From the cell containing the given text, extract its center point as [X, Y] coordinate. 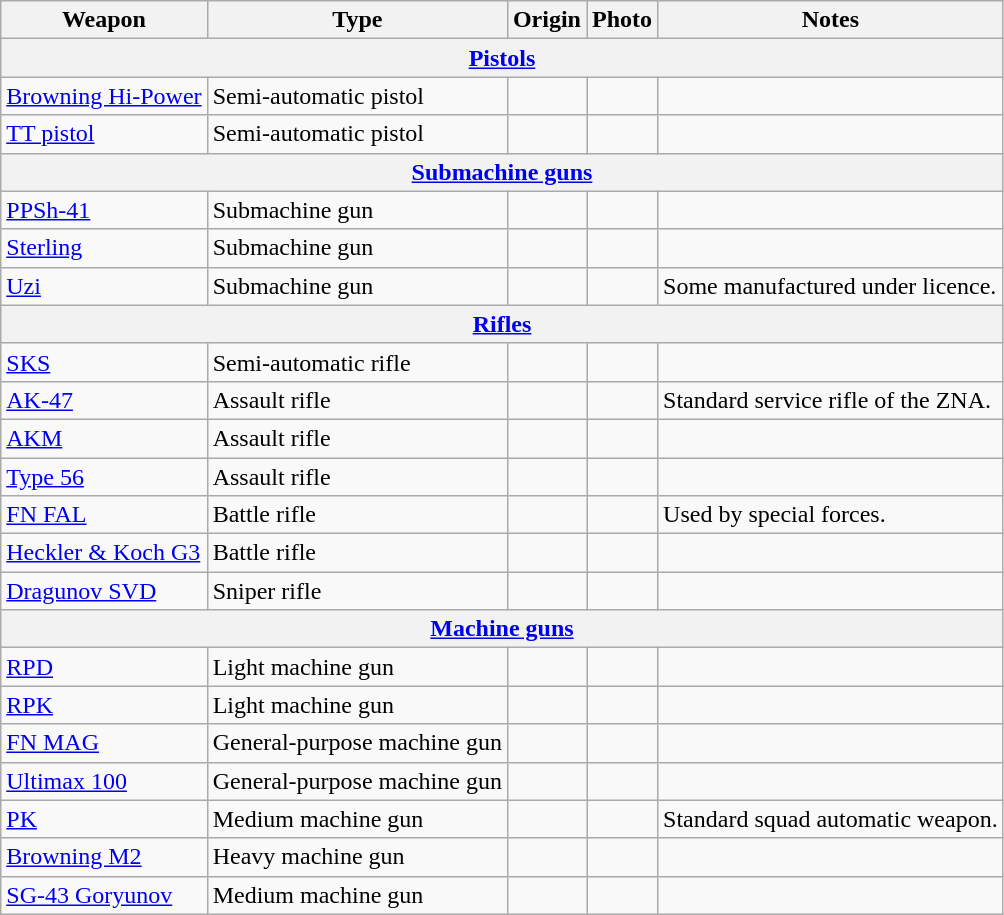
Sterling [104, 248]
Heckler & Koch G3 [104, 553]
Type 56 [104, 477]
PPSh-41 [104, 210]
Some manufactured under licence. [831, 286]
Origin [546, 20]
SG-43 Goryunov [104, 895]
Weapon [104, 20]
Browning Hi-Power [104, 96]
Machine guns [502, 629]
Browning M2 [104, 857]
Sniper rifle [357, 591]
FN MAG [104, 743]
Standard squad automatic weapon. [831, 819]
Ultimax 100 [104, 781]
Uzi [104, 286]
Heavy machine gun [357, 857]
Rifles [502, 324]
Submachine guns [502, 172]
AKM [104, 438]
Used by special forces. [831, 515]
RPK [104, 705]
Pistols [502, 58]
Standard service rifle of the ZNA. [831, 400]
SKS [104, 362]
Dragunov SVD [104, 591]
RPD [104, 667]
Notes [831, 20]
FN FAL [104, 515]
Photo [622, 20]
TT pistol [104, 134]
PK [104, 819]
Semi-automatic rifle [357, 362]
Type [357, 20]
AK-47 [104, 400]
